Search for the cell housing the specified text and yield its (X, Y) center coordinate. 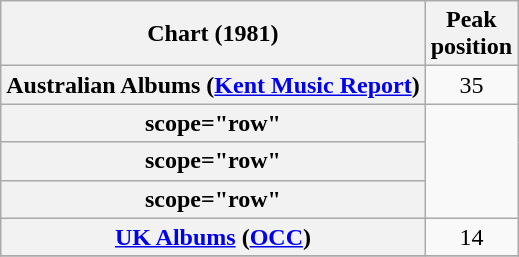
Australian Albums (Kent Music Report) (213, 85)
Peakposition (471, 34)
Chart (1981) (213, 34)
14 (471, 237)
35 (471, 85)
UK Albums (OCC) (213, 237)
